Provide the (X, Y) coordinate of the cell's center where the given text is located.  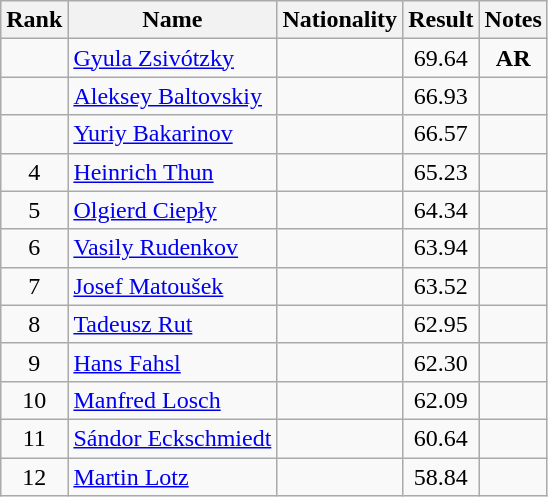
Martin Lotz (172, 477)
Gyula Zsivótzky (172, 58)
65.23 (441, 172)
9 (34, 362)
64.34 (441, 210)
Tadeusz Rut (172, 324)
Yuriy Bakarinov (172, 134)
63.52 (441, 286)
66.93 (441, 96)
8 (34, 324)
Nationality (340, 20)
66.57 (441, 134)
Hans Fahsl (172, 362)
Josef Matoušek (172, 286)
62.95 (441, 324)
58.84 (441, 477)
10 (34, 400)
Rank (34, 20)
11 (34, 438)
7 (34, 286)
Sándor Eckschmiedt (172, 438)
6 (34, 248)
12 (34, 477)
Heinrich Thun (172, 172)
AR (513, 58)
Notes (513, 20)
Olgierd Ciepły (172, 210)
5 (34, 210)
69.64 (441, 58)
62.30 (441, 362)
Result (441, 20)
4 (34, 172)
Name (172, 20)
Manfred Losch (172, 400)
60.64 (441, 438)
63.94 (441, 248)
Vasily Rudenkov (172, 248)
62.09 (441, 400)
Aleksey Baltovskiy (172, 96)
